Identify which cell holds the provided text, then report its [x, y] central coordinate. 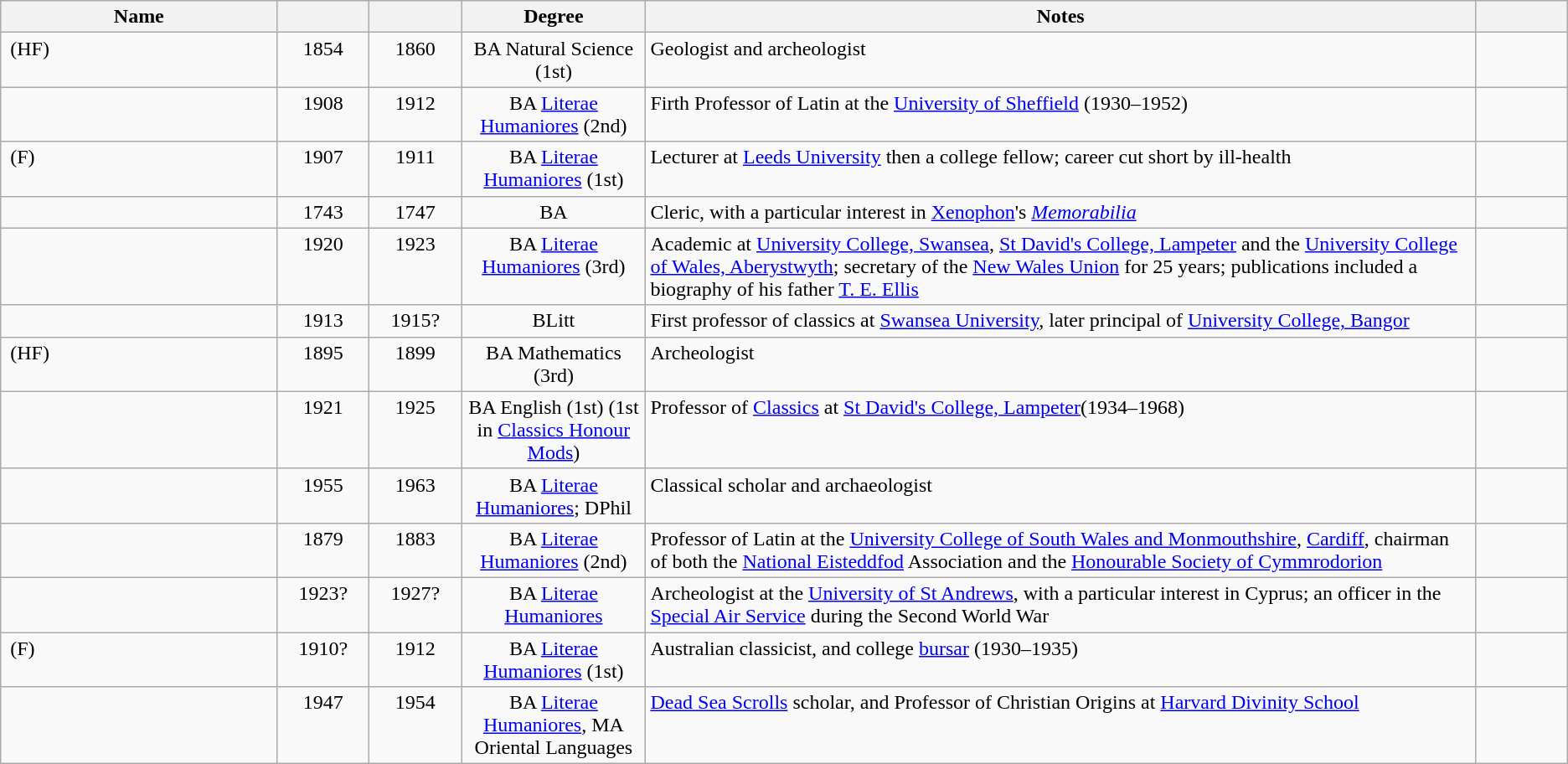
Geologist and archeologist [1060, 60]
Classical scholar and archaeologist [1060, 496]
BA Literae Humaniores, MA Oriental Languages [554, 725]
1899 [415, 364]
1920 [323, 266]
1925 [415, 430]
1923 [415, 266]
Name [139, 17]
1743 [323, 212]
1947 [323, 725]
1854 [323, 60]
1860 [415, 60]
BA Mathematics (3rd) [554, 364]
BLitt [554, 321]
1747 [415, 212]
1910? [323, 658]
BA [554, 212]
Archeologist [1060, 364]
BA Literae Humaniores (3rd) [554, 266]
BA Literae Humaniores [554, 605]
1955 [323, 496]
Cleric, with a particular interest in Xenophon's Memorabilia [1060, 212]
1963 [415, 496]
Lecturer at Leeds University then a college fellow; career cut short by ill-health [1060, 169]
Notes [1060, 17]
1915? [415, 321]
1883 [415, 550]
1921 [323, 430]
1927? [415, 605]
1911 [415, 169]
Dead Sea Scrolls scholar, and Professor of Christian Origins at Harvard Divinity School [1060, 725]
1913 [323, 321]
Firth Professor of Latin at the University of Sheffield (1930–1952) [1060, 114]
BA English (1st) (1st in Classics Honour Mods) [554, 430]
Australian classicist, and college bursar (1930–1935) [1060, 658]
1895 [323, 364]
1907 [323, 169]
1908 [323, 114]
BA Literae Humaniores; DPhil [554, 496]
Archeologist at the University of St Andrews, with a particular interest in Cyprus; an officer in the Special Air Service during the Second World War [1060, 605]
1954 [415, 725]
1879 [323, 550]
BA Natural Science (1st) [554, 60]
Professor of Classics at St David's College, Lampeter(1934–1968) [1060, 430]
Degree [554, 17]
1923? [323, 605]
First professor of classics at Swansea University, later principal of University College, Bangor [1060, 321]
